Find where the given text appears and provide that cell's center as [X, Y] coordinate. 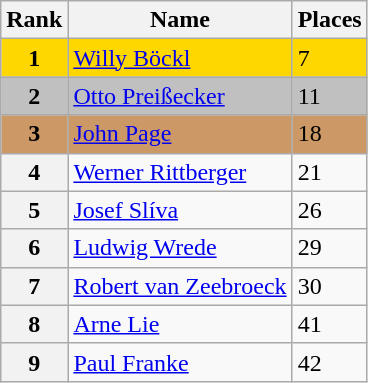
5 [34, 210]
Otto Preißecker [180, 96]
18 [330, 134]
26 [330, 210]
42 [330, 362]
41 [330, 324]
30 [330, 286]
11 [330, 96]
29 [330, 248]
21 [330, 172]
Ludwig Wrede [180, 248]
Josef Slíva [180, 210]
9 [34, 362]
Robert van Zeebroeck [180, 286]
Paul Franke [180, 362]
3 [34, 134]
4 [34, 172]
Name [180, 20]
Willy Böckl [180, 58]
John Page [180, 134]
2 [34, 96]
Places [330, 20]
8 [34, 324]
Werner Rittberger [180, 172]
Arne Lie [180, 324]
Rank [34, 20]
6 [34, 248]
1 [34, 58]
